For the text-containing cell, return its midpoint in (X, Y) coordinate format. 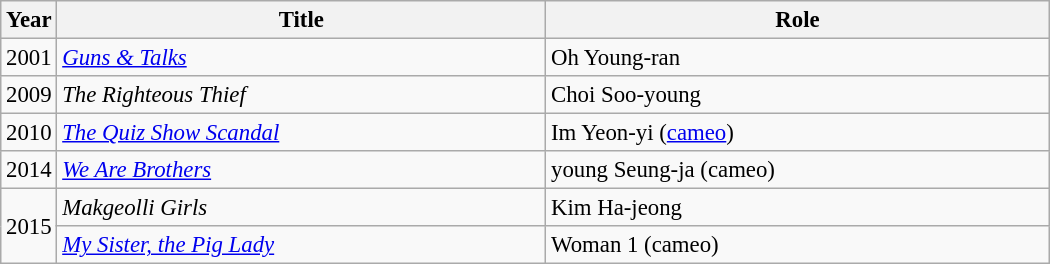
We Are Brothers (302, 170)
Title (302, 20)
My Sister, the Pig Lady (302, 245)
Year (29, 20)
2009 (29, 95)
Guns & Talks (302, 58)
Role (798, 20)
2001 (29, 58)
Kim Ha-jeong (798, 208)
2014 (29, 170)
2015 (29, 226)
The Quiz Show Scandal (302, 133)
Makgeolli Girls (302, 208)
Oh Young-ran (798, 58)
Choi Soo-young (798, 95)
Woman 1 (cameo) (798, 245)
Im Yeon-yi (cameo) (798, 133)
The Righteous Thief (302, 95)
young Seung-ja (cameo) (798, 170)
2010 (29, 133)
